Capture the cell that displays the provided text and extract its (x, y) central coordinate. 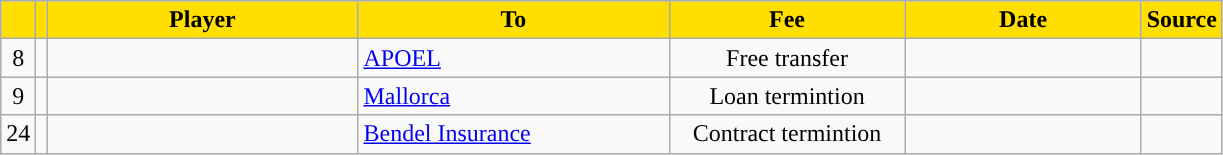
Player (202, 20)
Fee (787, 20)
Date (1023, 20)
9 (18, 96)
Mallorca (514, 96)
Free transfer (787, 58)
Bendel Insurance (514, 134)
To (514, 20)
Contract termintion (787, 134)
Source (1182, 20)
Loan termintion (787, 96)
APOEL (514, 58)
8 (18, 58)
24 (18, 134)
